Provide the (x, y) coordinate of the cell's center where the given text is located.  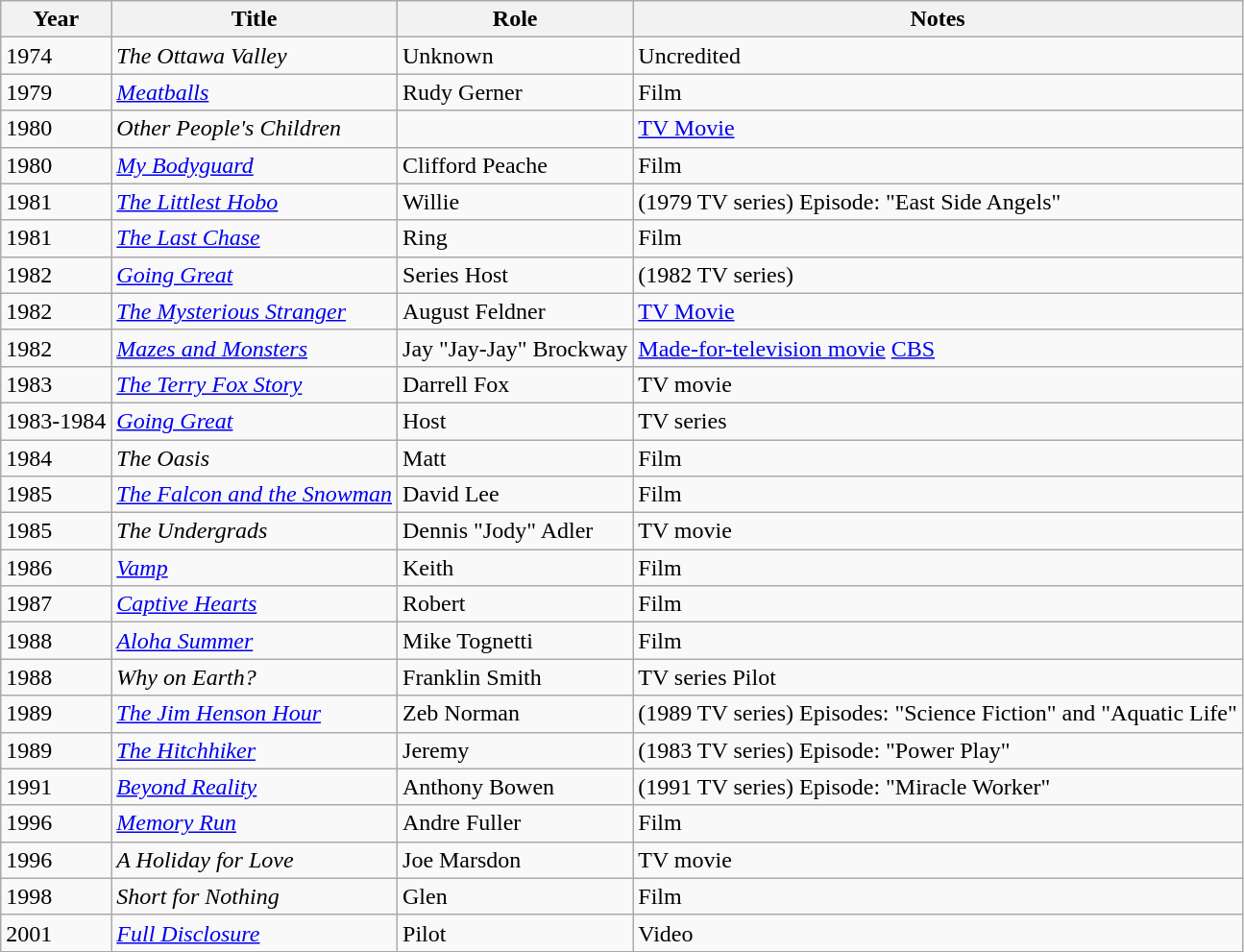
Host (515, 421)
1987 (56, 604)
The Terry Fox Story (255, 384)
The Mysterious Stranger (255, 311)
Franklin Smith (515, 677)
(1991 TV series) Episode: "Miracle Worker" (938, 787)
Captive Hearts (255, 604)
1984 (56, 458)
Uncredited (938, 56)
Matt (515, 458)
Memory Run (255, 823)
Darrell Fox (515, 384)
1983-1984 (56, 421)
TV series Pilot (938, 677)
The Undergrads (255, 531)
1974 (56, 56)
Keith (515, 568)
David Lee (515, 495)
Why on Earth? (255, 677)
Mike Tognetti (515, 641)
Anthony Bowen (515, 787)
The Hitchhiker (255, 750)
The Last Chase (255, 238)
(1989 TV series) Episodes: "Science Fiction" and "Aquatic Life" (938, 714)
Beyond Reality (255, 787)
Rudy Gerner (515, 92)
Mazes and Monsters (255, 348)
Year (56, 19)
1991 (56, 787)
Pilot (515, 933)
The Littlest Hobo (255, 202)
Role (515, 19)
Notes (938, 19)
The Oasis (255, 458)
Unknown (515, 56)
1998 (56, 896)
The Falcon and the Snowman (255, 495)
Title (255, 19)
Clifford Peache (515, 165)
My Bodyguard (255, 165)
Andre Fuller (515, 823)
1983 (56, 384)
Made-for-television movie CBS (938, 348)
Short for Nothing (255, 896)
Vamp (255, 568)
TV series (938, 421)
Aloha Summer (255, 641)
Robert (515, 604)
Jay "Jay-Jay" Brockway (515, 348)
Other People's Children (255, 129)
2001 (56, 933)
1986 (56, 568)
Willie (515, 202)
(1979 TV series) Episode: "East Side Angels" (938, 202)
A Holiday for Love (255, 860)
Ring (515, 238)
(1983 TV series) Episode: "Power Play" (938, 750)
Video (938, 933)
August Feldner (515, 311)
The Ottawa Valley (255, 56)
Full Disclosure (255, 933)
Series Host (515, 275)
Meatballs (255, 92)
Zeb Norman (515, 714)
(1982 TV series) (938, 275)
The Jim Henson Hour (255, 714)
1979 (56, 92)
Joe Marsdon (515, 860)
Jeremy (515, 750)
Glen (515, 896)
Dennis "Jody" Adler (515, 531)
